Find where the given text appears and provide that cell's center as [X, Y] coordinate. 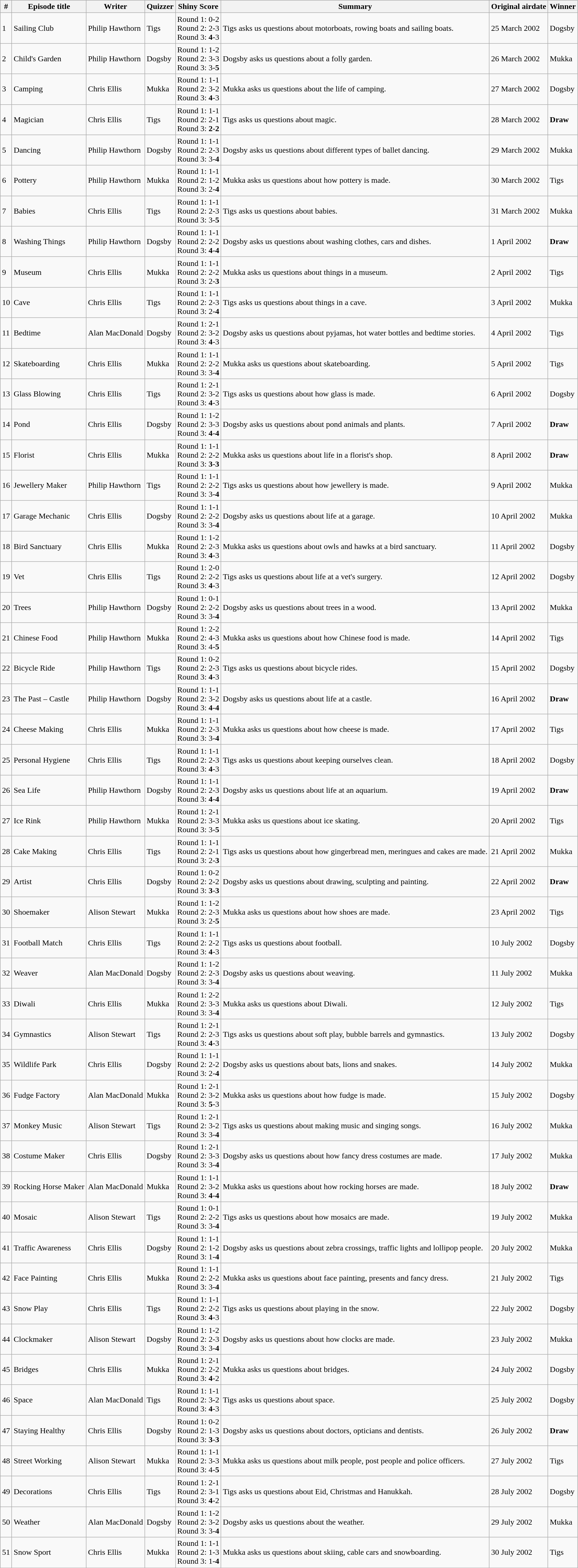
37 [6, 1126]
Costume Maker [49, 1156]
19 July 2002 [519, 1217]
Round 1: 2-1 Round 2: 3-1 Round 3: 4-2 [198, 1492]
Bird Sanctuary [49, 546]
Tigs asks us questions about playing in the snow. [355, 1308]
Round 1: 1-1 Round 2: 1-2 Round 3: 1-4 [198, 1247]
# [6, 7]
Mukka asks us questions about life in a florist's shop. [355, 455]
Gymnastics [49, 1034]
Mukka asks us questions about Diwali. [355, 1004]
4 [6, 120]
10 April 2002 [519, 516]
34 [6, 1034]
16 April 2002 [519, 699]
Camping [49, 89]
25 [6, 760]
Round 1: 1-2 Round 2: 3-3 Round 3: 3-5 [198, 59]
Mukka asks us questions about ice skating. [355, 821]
Mukka asks us questions about the life of camping. [355, 89]
42 [6, 1278]
Round 1: 1-1 Round 2: 2-2 Round 3: 3-3 [198, 455]
Washing Things [49, 241]
Round 1: 2-0 Round 2: 2-2 Round 3: 4-3 [198, 577]
27 July 2002 [519, 1461]
Bridges [49, 1370]
3 April 2002 [519, 302]
31 [6, 943]
Round 1: 1-1 Round 2: 2-2 Round 3: 4-4 [198, 241]
Dogsby asks us questions about life at a castle. [355, 699]
6 April 2002 [519, 394]
Pottery [49, 180]
25 March 2002 [519, 28]
21 [6, 638]
28 March 2002 [519, 120]
Vet [49, 577]
Dogsby asks us questions about the weather. [355, 1522]
18 April 2002 [519, 760]
Round 1: 2-1 Round 2: 3-2 Round 3: 5-3 [198, 1095]
Round 1: 2-2 Round 2: 4-3 Round 3: 4-5 [198, 638]
Trees [49, 607]
Round 1: 1-1 Round 2: 2-3 Round 3: 2-4 [198, 302]
8 [6, 241]
Round 1: 1-1 Round 2: 2-1 Round 3: 2-2 [198, 120]
Mosaic [49, 1217]
Magician [49, 120]
Dancing [49, 150]
Space [49, 1400]
Round 1: 1-2 Round 2: 3-3 Round 3: 4-4 [198, 425]
41 [6, 1247]
Snow Play [49, 1308]
Street Working [49, 1461]
Mukka asks us questions about skateboarding. [355, 364]
Child's Garden [49, 59]
Round 1: 2-1 Round 2: 3-3 Round 3: 3-5 [198, 821]
Round 1: 1-2 Round 2: 2-3 Round 3: 2-5 [198, 912]
31 March 2002 [519, 211]
Winner [562, 7]
19 [6, 577]
Glass Blowing [49, 394]
14 July 2002 [519, 1065]
29 March 2002 [519, 150]
Traffic Awareness [49, 1247]
Dogsby asks us questions about pond animals and plants. [355, 425]
24 [6, 729]
27 March 2002 [519, 89]
14 April 2002 [519, 638]
Football Match [49, 943]
20 July 2002 [519, 1247]
Mukka asks us questions about things in a museum. [355, 272]
Fudge Factory [49, 1095]
40 [6, 1217]
Quizzer [160, 7]
17 April 2002 [519, 729]
Tigs asks us questions about things in a cave. [355, 302]
18 July 2002 [519, 1187]
Cave [49, 302]
Weather [49, 1522]
Round 1: 1-1 Round 2: 2-2 Round 3: 2-3 [198, 272]
3 [6, 89]
9 April 2002 [519, 485]
Mukka asks us questions about how fudge is made. [355, 1095]
Round 1: 2-1 Round 2: 3-2 Round 3: 3-4 [198, 1126]
12 [6, 364]
Garage Mechanic [49, 516]
Mukka asks us questions about how rocking horses are made. [355, 1187]
Florist [49, 455]
23 April 2002 [519, 912]
19 April 2002 [519, 790]
Round 1: 0-2 Round 2: 1-3 Round 3: 3-3 [198, 1431]
Monkey Music [49, 1126]
Round 1: 2-1 Round 2: 3-3 Round 3: 3-4 [198, 1156]
Tigs asks us questions about Eid, Christmas and Hanukkah. [355, 1492]
Bicycle Ride [49, 668]
Dogsby asks us questions about weaving. [355, 973]
10 [6, 302]
15 July 2002 [519, 1095]
17 [6, 516]
Dogsby asks us questions about drawing, sculpting and painting. [355, 882]
2 April 2002 [519, 272]
Round 1: 1-1 Round 2: 2-3 Round 3: 3-5 [198, 211]
Dogsby asks us questions about pyjamas, hot water bottles and bedtime stories. [355, 333]
Round 1: 1-1 Round 2: 2-1 Round 3: 2-3 [198, 851]
15 April 2002 [519, 668]
33 [6, 1004]
15 [6, 455]
4 April 2002 [519, 333]
Dogsby asks us questions about doctors, opticians and dentists. [355, 1431]
Original airdate [519, 7]
11 April 2002 [519, 546]
Dogsby asks us questions about life at a garage. [355, 516]
Shiny Score [198, 7]
Writer [115, 7]
Tigs asks us questions about motorboats, rowing boats and sailing boats. [355, 28]
Tigs asks us questions about bicycle rides. [355, 668]
Staying Healthy [49, 1431]
Face Painting [49, 1278]
16 July 2002 [519, 1126]
Cheese Making [49, 729]
Mukka asks us questions about skiing, cable cars and snowboarding. [355, 1552]
26 [6, 790]
16 [6, 485]
Summary [355, 7]
22 July 2002 [519, 1308]
Tigs asks us questions about life at a vet's surgery. [355, 577]
Round 1: 1-1 Round 2: 1-2 Round 3: 2-4 [198, 180]
Tigs asks us questions about how gingerbread men, meringues and cakes are made. [355, 851]
Skateboarding [49, 364]
Mukka asks us questions about bridges. [355, 1370]
Round 1: 1-2 Round 2: 2-3 Round 3: 4-3 [198, 546]
Chinese Food [49, 638]
26 July 2002 [519, 1431]
23 [6, 699]
Cake Making [49, 851]
Round 1: 1-2 Round 2: 3-2 Round 3: 3-4 [198, 1522]
6 [6, 180]
21 April 2002 [519, 851]
Dogsby asks us questions about life at an aquarium. [355, 790]
7 [6, 211]
32 [6, 973]
50 [6, 1522]
Tigs asks us questions about soft play, bubble barrels and gymnastics. [355, 1034]
Snow Sport [49, 1552]
Diwali [49, 1004]
Dogsby asks us questions about washing clothes, cars and dishes. [355, 241]
36 [6, 1095]
Dogsby asks us questions about how fancy dress costumes are made. [355, 1156]
11 [6, 333]
Dogsby asks us questions about trees in a wood. [355, 607]
25 July 2002 [519, 1400]
43 [6, 1308]
Tigs asks us questions about making music and singing songs. [355, 1126]
5 April 2002 [519, 364]
14 [6, 425]
49 [6, 1492]
2 [6, 59]
Sailing Club [49, 28]
13 [6, 394]
28 July 2002 [519, 1492]
Dogsby asks us questions about zebra crossings, traffic lights and lollipop people. [355, 1247]
Mukka asks us questions about milk people, post people and police officers. [355, 1461]
17 July 2002 [519, 1156]
21 July 2002 [519, 1278]
20 April 2002 [519, 821]
27 [6, 821]
20 [6, 607]
8 April 2002 [519, 455]
Tigs asks us questions about magic. [355, 120]
Dogsby asks us questions about bats, lions and snakes. [355, 1065]
30 March 2002 [519, 180]
29 [6, 882]
Mukka asks us questions about how pottery is made. [355, 180]
29 July 2002 [519, 1522]
23 July 2002 [519, 1339]
Rocking Horse Maker [49, 1187]
Tigs asks us questions about how glass is made. [355, 394]
Dogsby asks us questions about different types of ballet dancing. [355, 150]
48 [6, 1461]
35 [6, 1065]
Tigs asks us questions about how jewellery is made. [355, 485]
Round 1: 1-1 Round 2: 2-2 Round 3: 2-4 [198, 1065]
12 July 2002 [519, 1004]
30 July 2002 [519, 1552]
30 [6, 912]
Decorations [49, 1492]
9 [6, 272]
51 [6, 1552]
Artist [49, 882]
46 [6, 1400]
13 April 2002 [519, 607]
5 [6, 150]
Round 1: 1-1 Round 2: 3-3 Round 3: 4-5 [198, 1461]
7 April 2002 [519, 425]
26 March 2002 [519, 59]
28 [6, 851]
44 [6, 1339]
Mukka asks us questions about how Chinese food is made. [355, 638]
Round 1: 0-2 Round 2: 2-2 Round 3: 3-3 [198, 882]
Wildlife Park [49, 1065]
Ice Rink [49, 821]
Sea Life [49, 790]
Babies [49, 211]
Tigs asks us questions about football. [355, 943]
13 July 2002 [519, 1034]
Mukka asks us questions about face painting, presents and fancy dress. [355, 1278]
47 [6, 1431]
Round 1: 2-1 Round 2: 2-2 Round 3: 4-2 [198, 1370]
Mukka asks us questions about how shoes are made. [355, 912]
Shoemaker [49, 912]
Weaver [49, 973]
12 April 2002 [519, 577]
22 April 2002 [519, 882]
Tigs asks us questions about space. [355, 1400]
Dogsby asks us questions about how clocks are made. [355, 1339]
Round 1: 2-2 Round 2: 3-3 Round 3: 3-4 [198, 1004]
Round 1: 1-1 Round 2: 1-3 Round 3: 1-4 [198, 1552]
38 [6, 1156]
Jewellery Maker [49, 485]
Mukka asks us questions about owls and hawks at a bird sanctuary. [355, 546]
1 [6, 28]
Round 1: 1-1 Round 2: 2-3 Round 3: 4-4 [198, 790]
Pond [49, 425]
Tigs asks us questions about babies. [355, 211]
45 [6, 1370]
Personal Hygiene [49, 760]
Tigs asks us questions about how mosaics are made. [355, 1217]
Round 1: 1-1 Round 2: 2-3 Round 3: 4-3 [198, 760]
18 [6, 546]
10 July 2002 [519, 943]
Museum [49, 272]
Bedtime [49, 333]
Tigs asks us questions about keeping ourselves clean. [355, 760]
1 April 2002 [519, 241]
Clockmaker [49, 1339]
11 July 2002 [519, 973]
39 [6, 1187]
The Past – Castle [49, 699]
Round 1: 2-1 Round 2: 2-3 Round 3: 4-3 [198, 1034]
Episode title [49, 7]
Mukka asks us questions about how cheese is made. [355, 729]
22 [6, 668]
Dogsby asks us questions about a folly garden. [355, 59]
24 July 2002 [519, 1370]
